For the text-containing cell, return its midpoint in (X, Y) coordinate format. 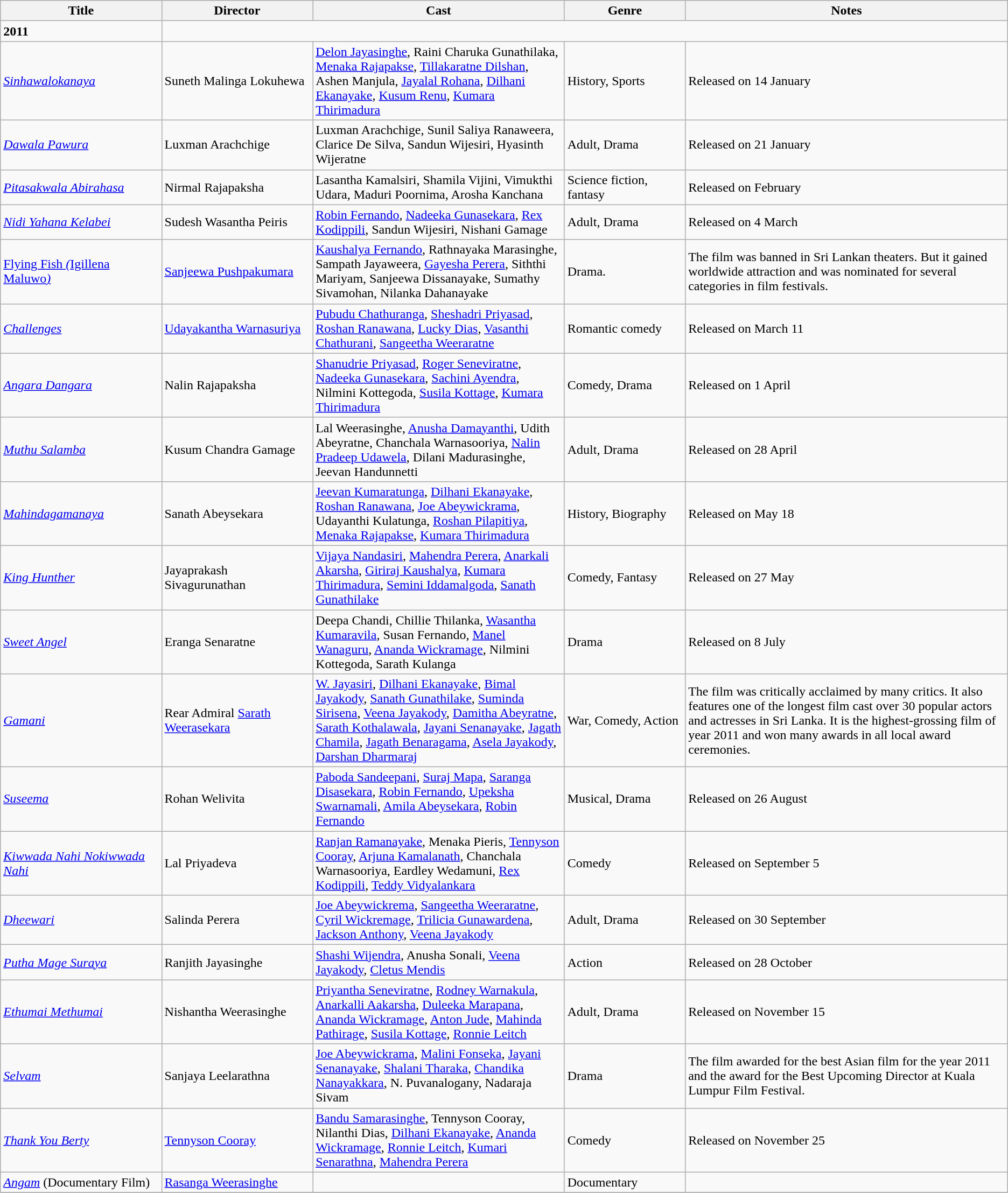
2011 (81, 31)
Sinhawalokanaya (81, 81)
Lasantha Kamalsiri, Shamila Vijini, Vimukthi Udara, Maduri Poornima, Arosha Kanchana (439, 187)
Deepa Chandi, Chillie Thilanka, Wasantha Kumaravila, Susan Fernando, Manel Wanaguru, Ananda Wickramage, Nilmini Kottegoda, Sarath Kulanga (439, 642)
Drama. (625, 271)
Suneth Malinga Lokuhewa (237, 81)
Udayakantha Warnasuriya (237, 328)
Rasanga Weerasinghe (237, 1182)
Released on February (846, 187)
Musical, Drama (625, 799)
Ranjith Jayasinghe (237, 963)
Released on 26 August (846, 799)
Released on 14 January (846, 81)
Nidi Yahana Kelabei (81, 222)
Salinda Perera (237, 920)
Ranjan Ramanayake, Menaka Pieris, Tennyson Cooray, Arjuna Kamalanath, Chanchala Warnasooriya, Eardley Wedamuni, Rex Kodippili, Teddy Vidyalankara (439, 864)
Tennyson Cooray (237, 1140)
Sweet Angel (81, 642)
Dawala Pawura (81, 145)
Title (81, 11)
Released on 27 May (846, 577)
Genre (625, 11)
Comedy, Drama (625, 385)
Romantic comedy (625, 328)
Released on November 15 (846, 1012)
Sanath Abeysekara (237, 514)
Selvam (81, 1076)
Joe Abeywickrama, Malini Fonseka, Jayani Senanayake, Shalani Tharaka, Chandika Nanayakkara, N. Puvanalogany, Nadaraja Sivam (439, 1076)
Released on 8 July (846, 642)
Joe Abeywickrema, Sangeetha Weeraratne, Cyril Wickremage, Trilicia Gunawardena, Jackson Anthony, Veena Jayakody (439, 920)
Challenges (81, 328)
Angam (Documentary Film) (81, 1182)
Robin Fernando, Nadeeka Gunasekara, Rex Kodippili, Sandun Wijesiri, Nishani Gamage (439, 222)
Director (237, 11)
Shanudrie Priyasad, Roger Seneviratne, Nadeeka Gunasekara, Sachini Ayendra, Nilmini Kottegoda, Susila Kottage, Kumara Thirimadura (439, 385)
Documentary (625, 1182)
Sudesh Wasantha Peiris (237, 222)
Shashi Wijendra, Anusha Sonali, Veena Jayakody, Cletus Mendis (439, 963)
Ethumai Methumai (81, 1012)
Eranga Senaratne (237, 642)
Nishantha Weerasinghe (237, 1012)
Notes (846, 11)
Angara Dangara (81, 385)
Science fiction, fantasy (625, 187)
Dheewari (81, 920)
Thank You Berty (81, 1140)
Released on 4 March (846, 222)
Released on November 25 (846, 1140)
Gamani (81, 720)
Released on 21 January (846, 145)
Muthu Salamba (81, 449)
Released on May 18 (846, 514)
King Hunther (81, 577)
Nalin Rajapaksha (237, 385)
Rohan Welivita (237, 799)
History, Biography (625, 514)
Sanjeewa Pushpakumara (237, 271)
Jayaprakash Sivagurunathan (237, 577)
Released on March 11 (846, 328)
Action (625, 963)
Released on 30 September (846, 920)
Luxman Arachchige, Sunil Saliya Ranaweera, Clarice De Silva, Sandun Wijesiri, Hyasinth Wijeratne (439, 145)
Sanjaya Leelarathna (237, 1076)
Pitasakwala Abirahasa (81, 187)
Mahindagamanaya (81, 514)
War, Comedy, Action (625, 720)
Pubudu Chathuranga, Sheshadri Priyasad, Roshan Ranawana, Lucky Dias, Vasanthi Chathurani, Sangeetha Weeraratne (439, 328)
History, Sports (625, 81)
Released on 28 October (846, 963)
Cast (439, 11)
Paboda Sandeepani, Suraj Mapa, Saranga Disasekara, Robin Fernando, Upeksha Swarnamali, Amila Abeysekara, Robin Fernando (439, 799)
Putha Mage Suraya (81, 963)
Suseema (81, 799)
Released on September 5 (846, 864)
Luxman Arachchige (237, 145)
Nirmal Rajapaksha (237, 187)
Released on 1 April (846, 385)
Released on 28 April (846, 449)
Lal Weerasinghe, Anusha Damayanthi, Udith Abeyratne, Chanchala Warnasooriya, Nalin Pradeep Udawela, Dilani Madurasinghe, Jeevan Handunnetti (439, 449)
Bandu Samarasinghe, Tennyson Cooray, Nilanthi Dias, Dilhani Ekanayake, Ananda Wickramage, Ronnie Leitch, Kumari Senarathna, Mahendra Perera (439, 1140)
The film was banned in Sri Lankan theaters. But it gained worldwide attraction and was nominated for several categories in film festivals. (846, 271)
Rear Admiral Sarath Weerasekara (237, 720)
Kiwwada Nahi Nokiwwada Nahi (81, 864)
Comedy, Fantasy (625, 577)
Lal Priyadeva (237, 864)
The film awarded for the best Asian film for the year 2011 and the award for the Best Upcoming Director at Kuala Lumpur Film Festival. (846, 1076)
Vijaya Nandasiri, Mahendra Perera, Anarkali Akarsha, Giriraj Kaushalya, Kumara Thirimadura, Semini Iddamalgoda, Sanath Gunathilake (439, 577)
Flying Fish (Igillena Maluwo) (81, 271)
Kusum Chandra Gamage (237, 449)
